Identify which cell holds the provided text, then report its [X, Y] central coordinate. 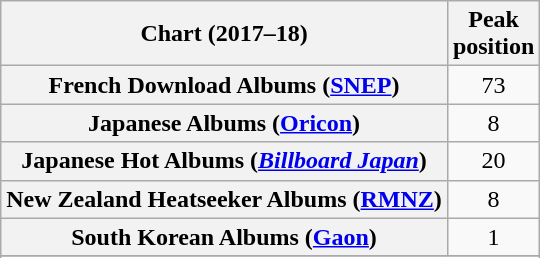
French Download Albums (SNEP) [224, 85]
Chart (2017–18) [224, 34]
New Zealand Heatseeker Albums (RMNZ) [224, 199]
Peak position [493, 34]
73 [493, 85]
South Korean Albums (Gaon) [224, 237]
Japanese Hot Albums (Billboard Japan) [224, 161]
Japanese Albums (Oricon) [224, 123]
20 [493, 161]
1 [493, 237]
